Provide the (X, Y) coordinate of the cell's center where the given text is located.  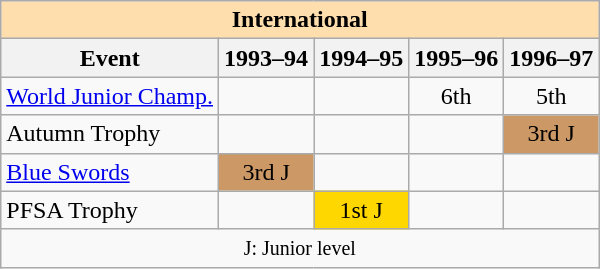
1994–95 (362, 58)
J: Junior level (300, 248)
1st J (362, 210)
PFSA Trophy (110, 210)
6th (456, 96)
Event (110, 58)
Blue Swords (110, 172)
Autumn Trophy (110, 134)
5th (552, 96)
World Junior Champ. (110, 96)
1995–96 (456, 58)
1993–94 (266, 58)
International (300, 20)
1996–97 (552, 58)
